Scan for the cell matching the given text and deliver its (x, y) coordinate at center. 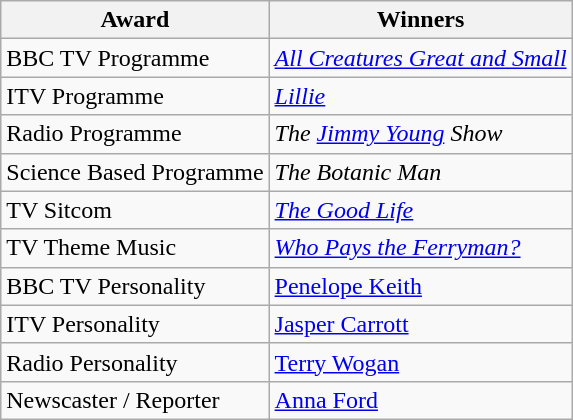
Lillie (420, 96)
Science Based Programme (135, 172)
Anna Ford (420, 400)
BBC TV Personality (135, 286)
The Jimmy Young Show (420, 134)
BBC TV Programme (135, 58)
ITV Personality (135, 324)
TV Sitcom (135, 210)
The Botanic Man (420, 172)
Penelope Keith (420, 286)
Newscaster / Reporter (135, 400)
Radio Programme (135, 134)
Radio Personality (135, 362)
Jasper Carrott (420, 324)
All Creatures Great and Small (420, 58)
The Good Life (420, 210)
Who Pays the Ferryman? (420, 248)
TV Theme Music (135, 248)
ITV Programme (135, 96)
Terry Wogan (420, 362)
Winners (420, 20)
Award (135, 20)
